Capture the cell that displays the provided text and extract its [X, Y] central coordinate. 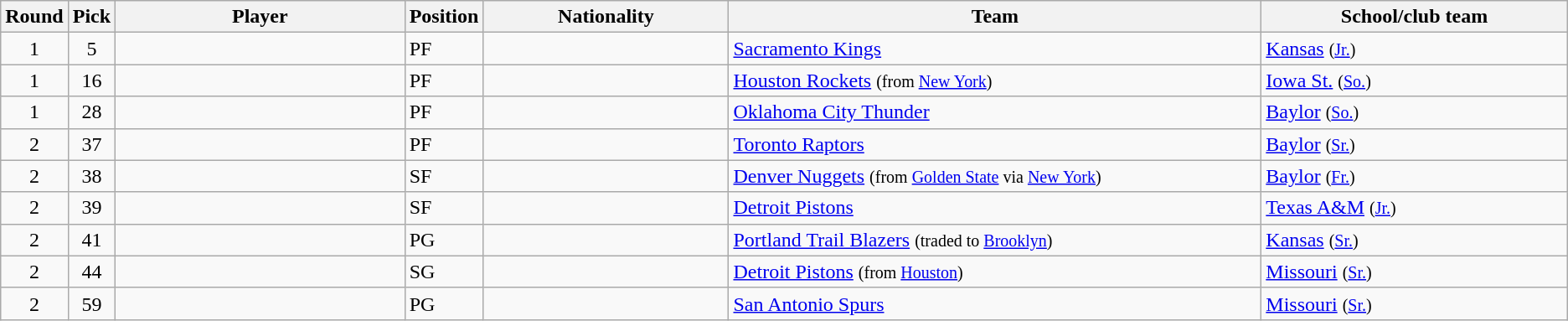
Baylor (Sr.) [1414, 144]
San Antonio Spurs [995, 303]
SG [444, 272]
Texas A&M (Jr.) [1414, 208]
School/club team [1414, 17]
Nationality [606, 17]
59 [91, 303]
Baylor (So.) [1414, 112]
Pick [91, 17]
Denver Nuggets (from Golden State via New York) [995, 176]
Detroit Pistons (from Houston) [995, 272]
28 [91, 112]
Player [260, 17]
16 [91, 80]
Position [444, 17]
5 [91, 49]
Oklahoma City Thunder [995, 112]
Houston Rockets (from New York) [995, 80]
Detroit Pistons [995, 208]
Iowa St. (So.) [1414, 80]
Round [34, 17]
Kansas (Sr.) [1414, 240]
38 [91, 176]
41 [91, 240]
37 [91, 144]
44 [91, 272]
Toronto Raptors [995, 144]
Team [995, 17]
39 [91, 208]
Baylor (Fr.) [1414, 176]
Kansas (Jr.) [1414, 49]
Portland Trail Blazers (traded to Brooklyn) [995, 240]
Sacramento Kings [995, 49]
